Identify which cell holds the provided text, then report its [x, y] central coordinate. 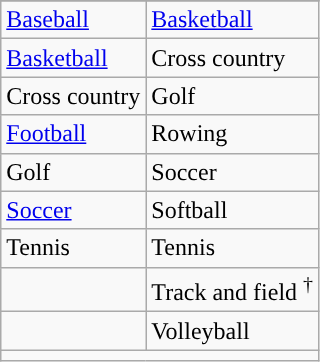
Softball [232, 210]
Baseball [74, 20]
Rowing [232, 134]
Track and field † [232, 290]
Volleyball [232, 331]
Football [74, 134]
